Extract the [X, Y] coordinate from the center of the cell holding the provided text.  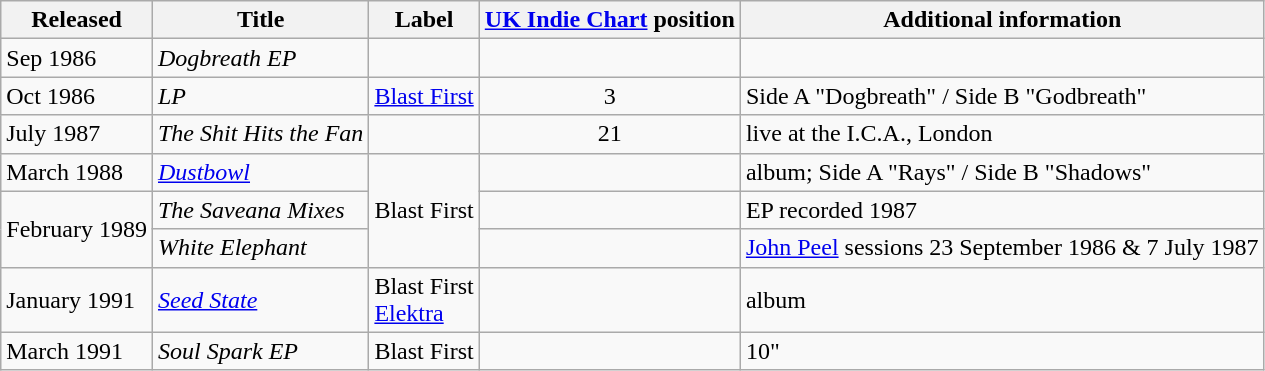
Seed State [260, 300]
3 [610, 96]
February 1989 [77, 229]
July 1987 [77, 134]
Blast FirstElektra [424, 300]
album [1002, 300]
LP [260, 96]
Oct 1986 [77, 96]
Label [424, 20]
January 1991 [77, 300]
21 [610, 134]
Released [77, 20]
UK Indie Chart position [610, 20]
White Elephant [260, 248]
Sep 1986 [77, 58]
March 1988 [77, 172]
March 1991 [77, 351]
Title [260, 20]
John Peel sessions 23 September 1986 & 7 July 1987 [1002, 248]
10" [1002, 351]
The Shit Hits the Fan [260, 134]
Side A "Dogbreath" / Side B "Godbreath" [1002, 96]
The Saveana Mixes [260, 210]
Dustbowl [260, 172]
Soul Spark EP [260, 351]
album; Side A "Rays" / Side B "Shadows" [1002, 172]
Additional information [1002, 20]
EP recorded 1987 [1002, 210]
live at the I.C.A., London [1002, 134]
Dogbreath EP [260, 58]
